For the text-containing cell, return its midpoint in [x, y] coordinate format. 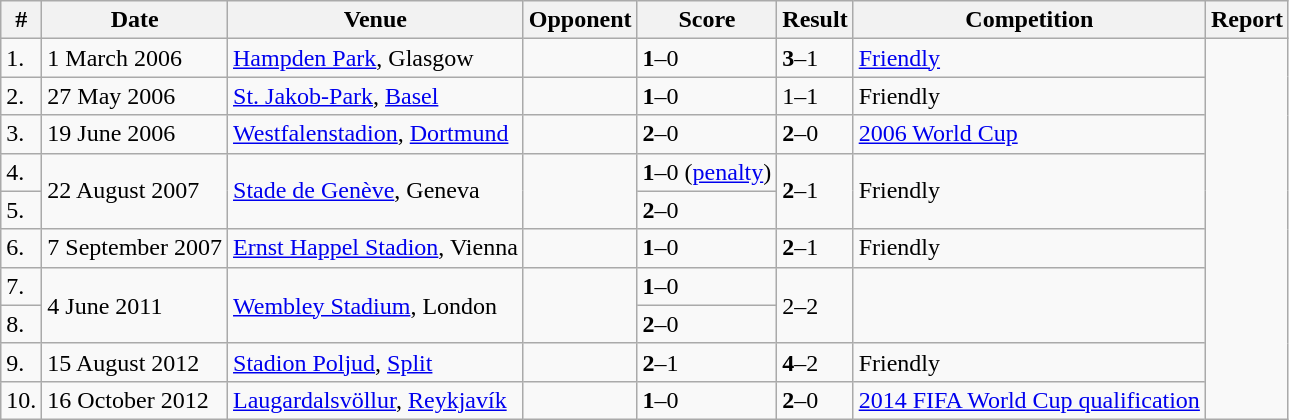
2–2 [815, 305]
Stadion Poljud, Split [376, 362]
10. [22, 400]
4 June 2011 [135, 305]
1–1 [815, 96]
Opponent [580, 20]
3–1 [815, 58]
St. Jakob-Park, Basel [376, 96]
Report [1246, 20]
4. [22, 172]
3. [22, 134]
1. [22, 58]
2. [22, 96]
7. [22, 286]
27 May 2006 [135, 96]
15 August 2012 [135, 362]
2006 World Cup [1029, 134]
5. [22, 210]
16 October 2012 [135, 400]
Result [815, 20]
Competition [1029, 20]
8. [22, 324]
Score [707, 20]
Laugardalsvöllur, Reykjavík [376, 400]
Stade de Genève, Geneva [376, 191]
1 March 2006 [135, 58]
Date [135, 20]
9. [22, 362]
Hampden Park, Glasgow [376, 58]
Venue [376, 20]
19 June 2006 [135, 134]
# [22, 20]
6. [22, 248]
Ernst Happel Stadion, Vienna [376, 248]
1–0 (penalty) [707, 172]
4–2 [815, 362]
22 August 2007 [135, 191]
7 September 2007 [135, 248]
Westfalenstadion, Dortmund [376, 134]
Wembley Stadium, London [376, 305]
2014 FIFA World Cup qualification [1029, 400]
